Extract the [x, y] coordinate from the center of the cell holding the provided text.  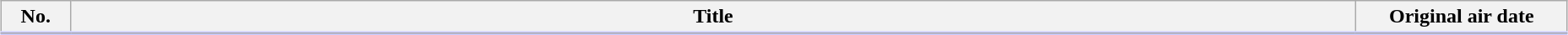
No. [35, 17]
Title [713, 17]
Original air date [1462, 17]
